Return (X, Y) of the center of cell containing provided text 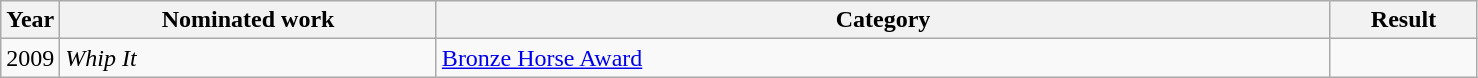
Year (30, 20)
Result (1404, 20)
Nominated work (248, 20)
Whip It (248, 58)
Category (882, 20)
Bronze Horse Award (882, 58)
2009 (30, 58)
